Identify which cell holds the provided text, then report its (x, y) central coordinate. 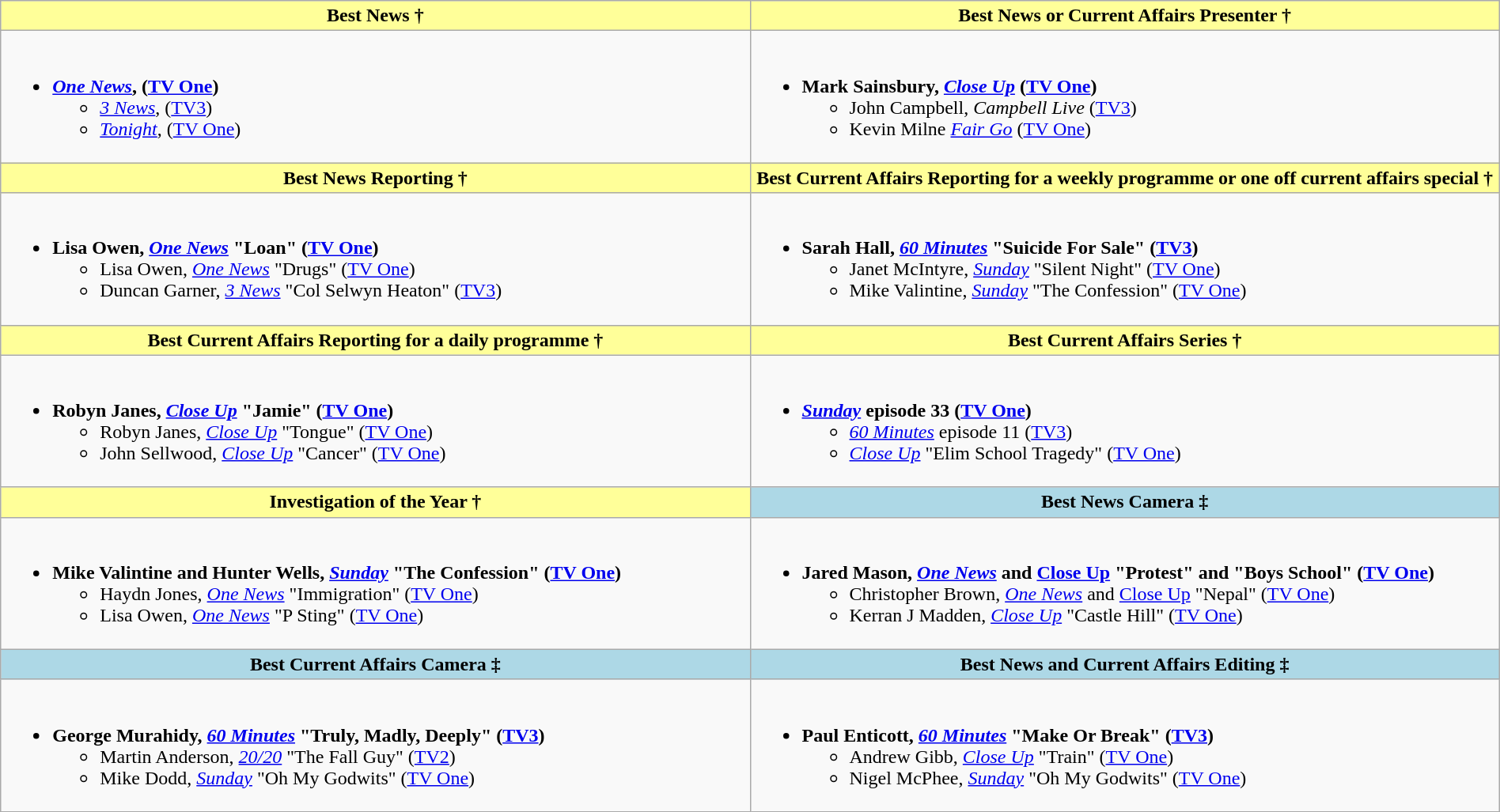
Best News Reporting † (375, 178)
One News, (TV One)3 News, (TV3)Tonight, (TV One) (375, 96)
Mike Valintine and Hunter Wells, Sunday "The Confession" (TV One)Haydn Jones, One News "Immigration" (TV One)Lisa Owen, One News "P Sting" (TV One) (375, 584)
Investigation of the Year † (375, 502)
Paul Enticott, 60 Minutes "Make Or Break" (TV3)Andrew Gibb, Close Up "Train" (TV One)Nigel McPhee, Sunday "Oh My Godwits" (TV One) (1125, 745)
Lisa Owen, One News "Loan" (TV One)Lisa Owen, One News "Drugs" (TV One)Duncan Garner, 3 News "Col Selwyn Heaton" (TV3) (375, 259)
Best Current Affairs Reporting for a weekly programme or one off current affairs special † (1125, 178)
Sarah Hall, 60 Minutes "Suicide For Sale" (TV3)Janet McIntyre, Sunday "Silent Night" (TV One)Mike Valintine, Sunday "The Confession" (TV One) (1125, 259)
Best Current Affairs Camera ‡ (375, 664)
Best Current Affairs Series † (1125, 340)
Best News or Current Affairs Presenter † (1125, 16)
Best News † (375, 16)
Best News Camera ‡ (1125, 502)
Robyn Janes, Close Up "Jamie" (TV One)Robyn Janes, Close Up "Tongue" (TV One)John Sellwood, Close Up "Cancer" (TV One) (375, 421)
Sunday episode 33 (TV One)60 Minutes episode 11 (TV3)Close Up "Elim School Tragedy" (TV One) (1125, 421)
Mark Sainsbury, Close Up (TV One)John Campbell, Campbell Live (TV3)Kevin Milne Fair Go (TV One) (1125, 96)
Best News and Current Affairs Editing ‡ (1125, 664)
Best Current Affairs Reporting for a daily programme † (375, 340)
George Murahidy, 60 Minutes "Truly, Madly, Deeply" (TV3)Martin Anderson, 20/20 "The Fall Guy" (TV2)Mike Dodd, Sunday "Oh My Godwits" (TV One) (375, 745)
